Capture the cell that displays the provided text and extract its [X, Y] central coordinate. 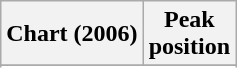
Chart (2006) [72, 34]
Peakposition [189, 34]
